Pinpoint the cell where the given text exists, returning its [x, y] midpoint coordinate. 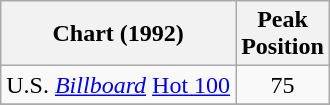
75 [283, 85]
PeakPosition [283, 34]
Chart (1992) [118, 34]
U.S. Billboard Hot 100 [118, 85]
